Determine the (x, y) coordinate at the center of the cell enclosing the given text.  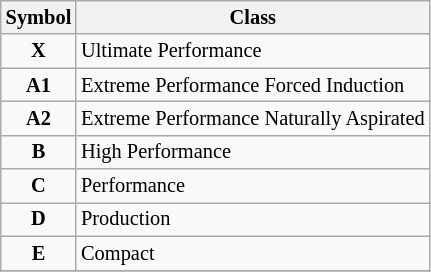
B (38, 152)
E (38, 253)
X (38, 51)
Compact (252, 253)
Production (252, 219)
Ultimate Performance (252, 51)
C (38, 186)
Performance (252, 186)
Symbol (38, 17)
High Performance (252, 152)
A2 (38, 118)
Extreme Performance Naturally Aspirated (252, 118)
A1 (38, 85)
D (38, 219)
Extreme Performance Forced Induction (252, 85)
Class (252, 17)
